Identify which cell holds the provided text, then report its (X, Y) central coordinate. 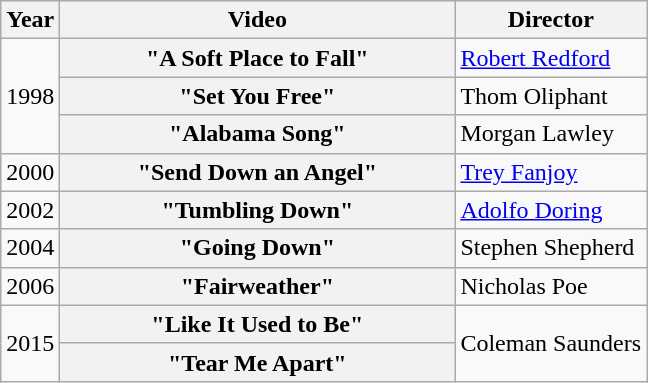
"Fairweather" (258, 286)
Morgan Lawley (551, 134)
"Set You Free" (258, 96)
2000 (30, 172)
Nicholas Poe (551, 286)
Adolfo Doring (551, 210)
"Like It Used to Be" (258, 324)
Director (551, 20)
"Send Down an Angel" (258, 172)
2015 (30, 343)
Trey Fanjoy (551, 172)
Video (258, 20)
2004 (30, 248)
1998 (30, 96)
2006 (30, 286)
Stephen Shepherd (551, 248)
"Tumbling Down" (258, 210)
Thom Oliphant (551, 96)
"Tear Me Apart" (258, 362)
"Alabama Song" (258, 134)
Coleman Saunders (551, 343)
Robert Redford (551, 58)
"Going Down" (258, 248)
Year (30, 20)
"A Soft Place to Fall" (258, 58)
2002 (30, 210)
